Scan for the cell matching the given text and deliver its (X, Y) coordinate at center. 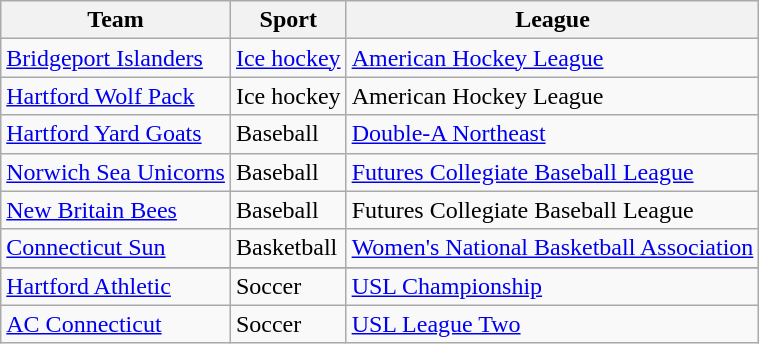
USL Championship (552, 286)
Women's National Basketball Association (552, 248)
Sport (288, 20)
Connecticut Sun (116, 248)
Basketball (288, 248)
New Britain Bees (116, 210)
League (552, 20)
Double-A Northeast (552, 134)
Norwich Sea Unicorns (116, 172)
Hartford Wolf Pack (116, 96)
Hartford Yard Goats (116, 134)
Bridgeport Islanders (116, 58)
USL League Two (552, 324)
AC Connecticut (116, 324)
Team (116, 20)
Hartford Athletic (116, 286)
